Provide the [x, y] coordinate of the cell's center where the given text is located.  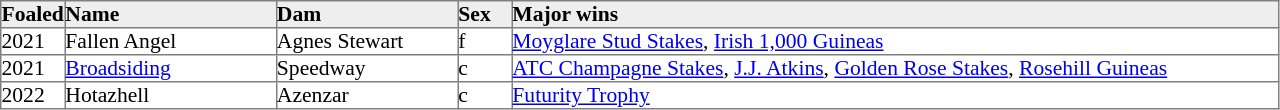
Major wins [895, 14]
f [485, 42]
Moyglare Stud Stakes, Irish 1,000 Guineas [895, 42]
Agnes Stewart [367, 42]
Hotazhell [171, 96]
ATC Champagne Stakes, J.J. Atkins, Golden Rose Stakes, Rosehill Guineas [895, 68]
Dam [367, 14]
Broadsiding [171, 68]
Azenzar [367, 96]
Foaled [33, 14]
Speedway [367, 68]
Fallen Angel [171, 42]
Name [171, 14]
2022 [33, 96]
Futurity Trophy [895, 96]
Sex [485, 14]
